Scan for the cell matching the given text and deliver its (x, y) coordinate at center. 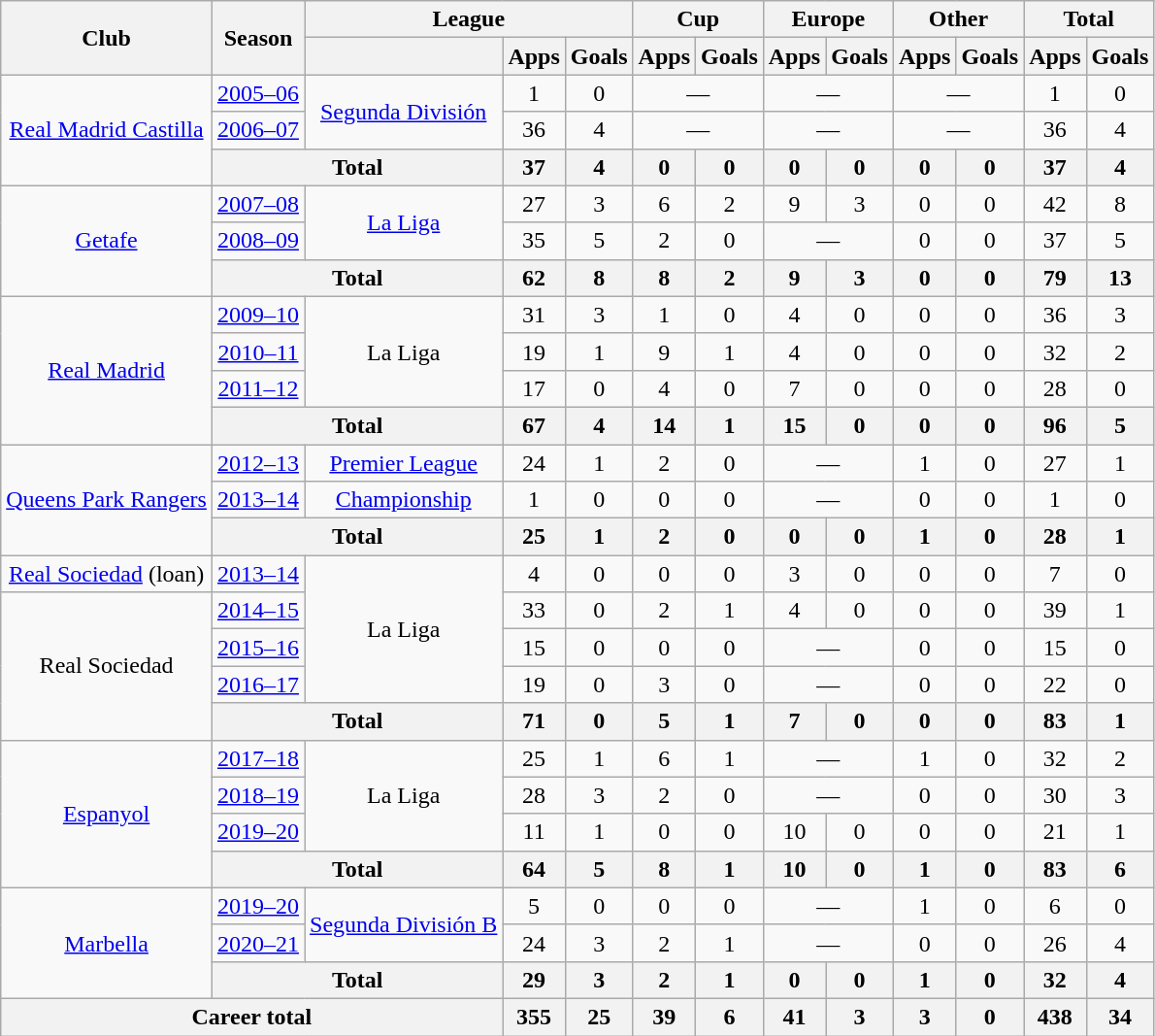
33 (534, 611)
67 (534, 425)
438 (1055, 1017)
71 (534, 721)
62 (534, 278)
17 (534, 388)
2011–12 (258, 388)
96 (1055, 425)
2015–16 (258, 648)
2018–19 (258, 795)
Europe (828, 19)
Real Madrid (107, 370)
21 (1055, 832)
2006–07 (258, 130)
355 (534, 1017)
35 (534, 241)
79 (1055, 278)
Espanyol (107, 814)
34 (1120, 1017)
Season (258, 38)
2012–13 (258, 463)
Real Madrid Castilla (107, 130)
Segunda División (404, 112)
2016–17 (258, 685)
2008–09 (258, 241)
Segunda División B (404, 924)
13 (1120, 278)
2017–18 (258, 758)
31 (534, 315)
42 (1055, 204)
30 (1055, 795)
2009–10 (258, 315)
Championship (404, 500)
Premier League (404, 463)
Other (958, 19)
14 (664, 425)
64 (534, 869)
26 (1055, 943)
2005–06 (258, 93)
22 (1055, 685)
Cup (698, 19)
League (470, 19)
Marbella (107, 943)
Real Sociedad (loan) (107, 574)
2014–15 (258, 611)
29 (534, 980)
2010–11 (258, 351)
2007–08 (258, 204)
Club (107, 38)
Career total (252, 1017)
Real Sociedad (107, 666)
11 (534, 832)
2020–21 (258, 943)
Queens Park Rangers (107, 500)
Getafe (107, 241)
41 (794, 1017)
